Detect which cell encompasses the target text, then output its (X, Y) center coordinate. 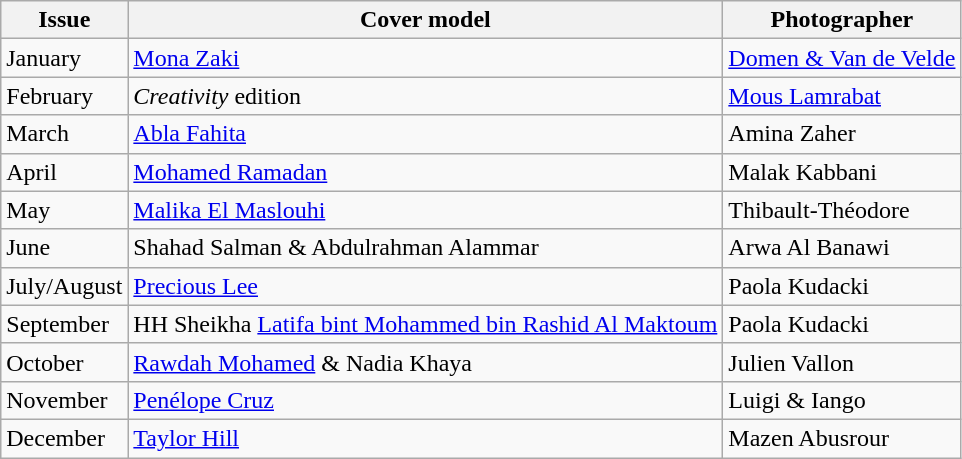
March (64, 134)
Amina Zaher (842, 134)
Precious Lee (426, 286)
Mona Zaki (426, 58)
Shahad Salman & Abdulrahman Alammar (426, 248)
Mohamed Ramadan (426, 172)
Abla Fahita (426, 134)
Rawdah Mohamed & Nadia Khaya (426, 362)
Thibault-Théodore (842, 210)
Mous Lamrabat (842, 96)
February (64, 96)
January (64, 58)
Malika El Maslouhi (426, 210)
July/August (64, 286)
Creativity edition (426, 96)
Arwa Al Banawi (842, 248)
Cover model (426, 20)
Luigi & Iango (842, 400)
Malak Kabbani (842, 172)
Photographer (842, 20)
November (64, 400)
HH Sheikha Latifa bint Mohammed bin Rashid Al Maktoum (426, 324)
Issue (64, 20)
Mazen Abusrour (842, 438)
Penélope Cruz (426, 400)
June (64, 248)
December (64, 438)
May (64, 210)
Taylor Hill (426, 438)
Domen & Van de Velde (842, 58)
April (64, 172)
October (64, 362)
September (64, 324)
Julien Vallon (842, 362)
